Find where the given text appears and provide that cell's center as (X, Y) coordinate. 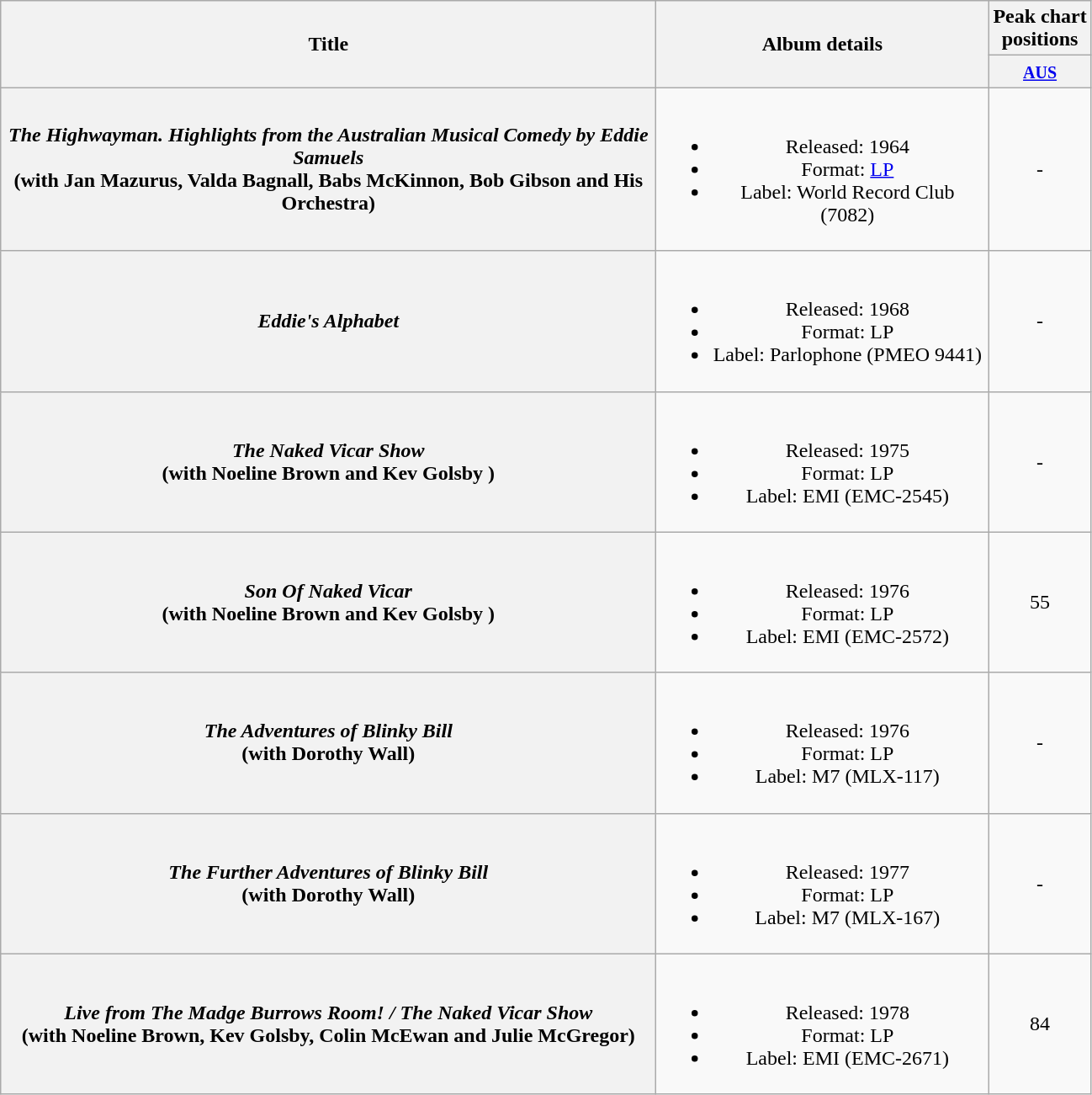
The Further Adventures of Blinky Bill (with Dorothy Wall) (328, 884)
Live from The Madge Burrows Room! / The Naked Vicar Show (with Noeline Brown, Kev Golsby, Colin McEwan and Julie McGregor) (328, 1023)
Released: 1977Format: LPLabel: M7 (MLX-167) (823, 884)
Released: 1968Format: LPLabel: Parlophone (PMEO 9441) (823, 322)
The Naked Vicar Show (with Noeline Brown and Kev Golsby ) (328, 461)
Released: 1978Format: LPLabel: EMI (EMC-2671) (823, 1023)
Released: 1975Format: LPLabel: EMI (EMC-2545) (823, 461)
Peak chartpositions (1040, 29)
84 (1040, 1023)
Album details (823, 44)
Son Of Naked Vicar (with Noeline Brown and Kev Golsby ) (328, 603)
Released: 1964Format: LPLabel: World Record Club (7082) (823, 169)
AUS (1040, 72)
The Adventures of Blinky Bill (with Dorothy Wall) (328, 742)
Released: 1976Format: LPLabel: EMI (EMC-2572) (823, 603)
Eddie's Alphabet (328, 322)
Released: 1976Format: LPLabel: M7 (MLX-117) (823, 742)
Title (328, 44)
55 (1040, 603)
